Scan for the cell matching the given text and deliver its [X, Y] coordinate at center. 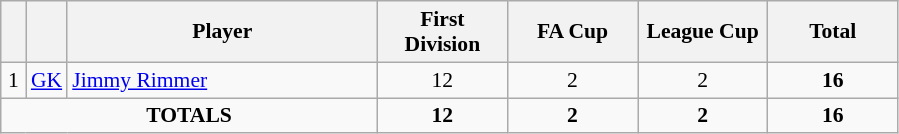
First Division [442, 32]
Jimmy Rimmer [222, 80]
TOTALS [190, 116]
League Cup [703, 32]
Player [222, 32]
1 [14, 80]
FA Cup [572, 32]
Total [833, 32]
GK [46, 80]
